Determine the (X, Y) coordinate at the center of the cell enclosing the given text.  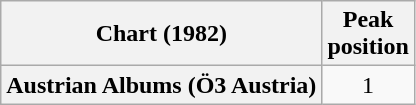
Austrian Albums (Ö3 Austria) (162, 85)
1 (368, 85)
Peakposition (368, 34)
Chart (1982) (162, 34)
